Capture the cell that displays the provided text and extract its (x, y) central coordinate. 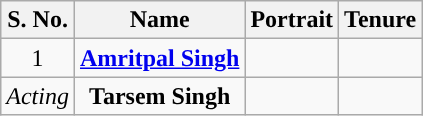
Portrait (292, 20)
1 (38, 58)
Tenure (380, 20)
Amritpal Singh (159, 58)
Acting (38, 96)
Name (159, 20)
S. No. (38, 20)
Tarsem Singh (159, 96)
